Extract the [x, y] coordinate from the center of the cell holding the provided text.  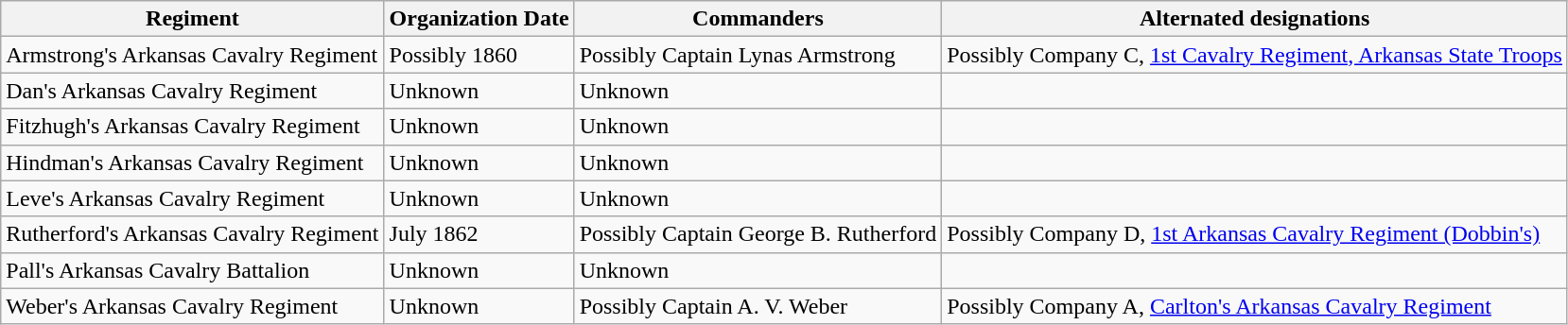
Fitzhugh's Arkansas Cavalry Regiment [193, 127]
Possibly 1860 [479, 55]
Pall's Arkansas Cavalry Battalion [193, 270]
Possibly Captain A. V. Weber [758, 306]
Leve's Arkansas Cavalry Regiment [193, 198]
Rutherford's Arkansas Cavalry Regiment [193, 234]
Possibly Company D, 1st Arkansas Cavalry Regiment (Dobbin's) [1255, 234]
July 1862 [479, 234]
Dan's Arkansas Cavalry Regiment [193, 91]
Possibly Company A, Carlton's Arkansas Cavalry Regiment [1255, 306]
Possibly Captain George B. Rutherford [758, 234]
Regiment [193, 19]
Organization Date [479, 19]
Armstrong's Arkansas Cavalry Regiment [193, 55]
Weber's Arkansas Cavalry Regiment [193, 306]
Possibly Captain Lynas Armstrong [758, 55]
Commanders [758, 19]
Alternated designations [1255, 19]
Possibly Company C, 1st Cavalry Regiment, Arkansas State Troops [1255, 55]
Hindman's Arkansas Cavalry Regiment [193, 162]
